Search for the cell housing the specified text and yield its [X, Y] center coordinate. 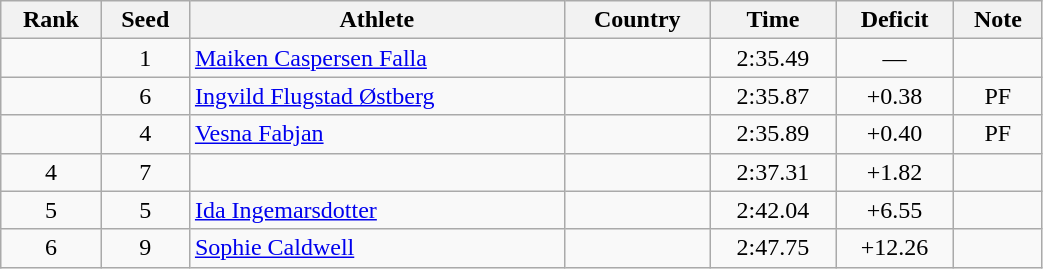
Ingvild Flugstad Østberg [376, 96]
+0.38 [895, 96]
9 [145, 248]
— [895, 58]
+6.55 [895, 210]
Vesna Fabjan [376, 134]
2:35.87 [772, 96]
Country [637, 20]
1 [145, 58]
Athlete [376, 20]
Seed [145, 20]
Note [998, 20]
2:42.04 [772, 210]
Deficit [895, 20]
Time [772, 20]
+1.82 [895, 172]
2:47.75 [772, 248]
+0.40 [895, 134]
Rank [51, 20]
Maiken Caspersen Falla [376, 58]
2:35.49 [772, 58]
+12.26 [895, 248]
2:37.31 [772, 172]
Sophie Caldwell [376, 248]
Ida Ingemarsdotter [376, 210]
7 [145, 172]
2:35.89 [772, 134]
